Extract the [X, Y] coordinate from the center of the cell holding the provided text.  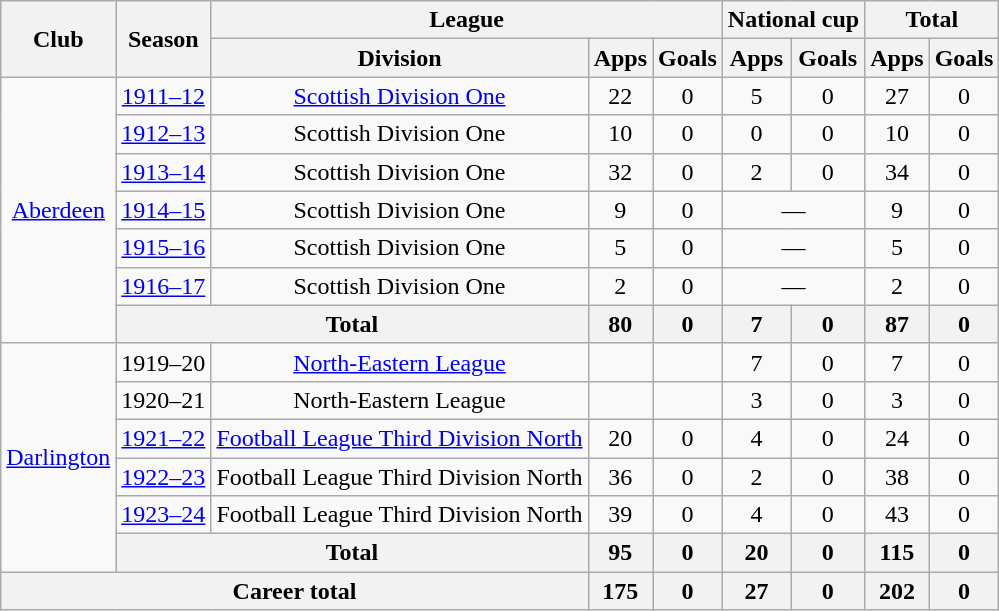
36 [620, 477]
1922–23 [164, 477]
175 [620, 591]
1913–14 [164, 172]
Season [164, 39]
1916–17 [164, 286]
League [466, 20]
32 [620, 172]
Division [400, 58]
1912–13 [164, 134]
Darlington [58, 457]
1915–16 [164, 248]
1911–12 [164, 96]
1914–15 [164, 210]
Club [58, 39]
1920–21 [164, 400]
38 [897, 477]
Career total [294, 591]
1921–22 [164, 438]
95 [620, 553]
43 [897, 515]
80 [620, 324]
National cup [793, 20]
1923–24 [164, 515]
22 [620, 96]
202 [897, 591]
Aberdeen [58, 210]
115 [897, 553]
1919–20 [164, 362]
39 [620, 515]
87 [897, 324]
24 [897, 438]
34 [897, 172]
